Locate the cell with the specified text and output its [X, Y] center coordinate. 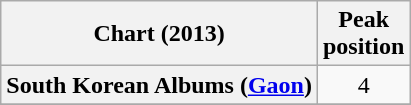
Peakposition [363, 34]
4 [363, 85]
Chart (2013) [160, 34]
South Korean Albums (Gaon) [160, 85]
